Search for the cell housing the specified text and yield its [x, y] center coordinate. 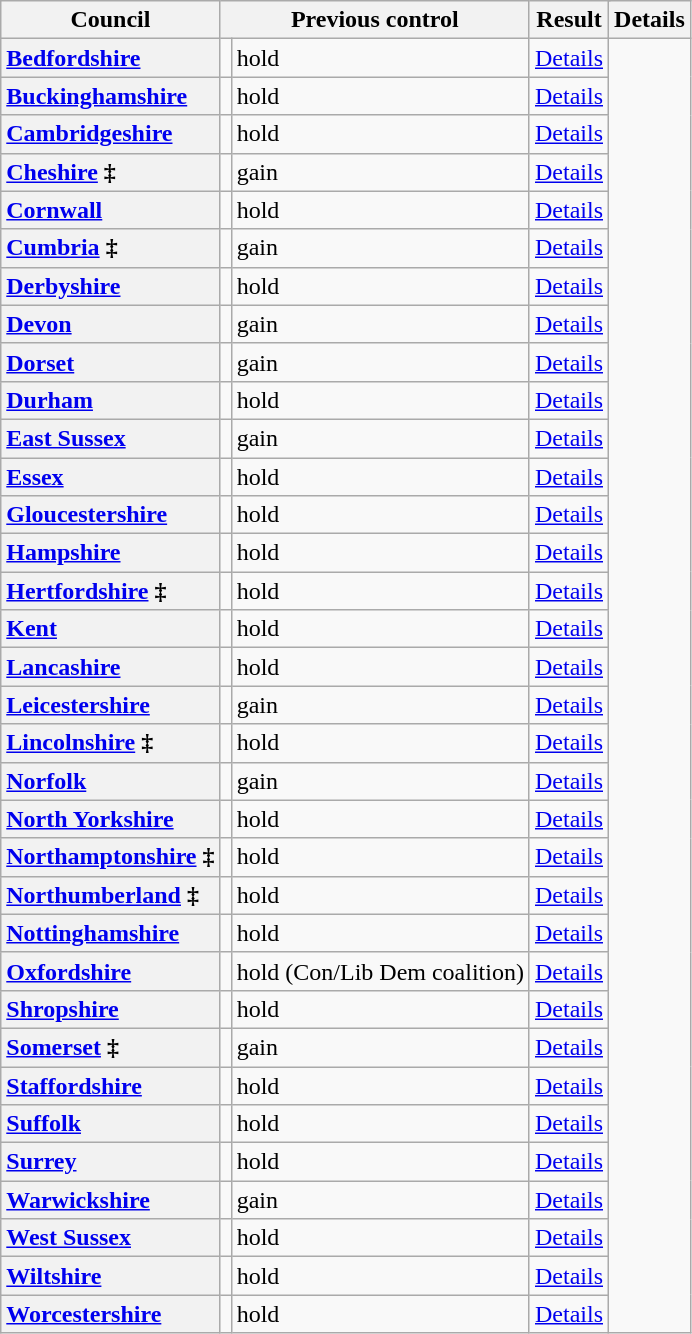
Nottinghamshire [110, 933]
Council [110, 20]
Cambridgeshire [110, 134]
Kent [110, 629]
Oxfordshire [110, 971]
Bedfordshire [110, 58]
Staffordshire [110, 1085]
Derbyshire [110, 286]
East Sussex [110, 438]
Wiltshire [110, 1276]
hold (Con/Lib Dem coalition) [380, 971]
Northamptonshire ‡ [110, 857]
Lancashire [110, 667]
Cumbria ‡ [110, 248]
Lincolnshire ‡ [110, 743]
West Sussex [110, 1238]
Surrey [110, 1162]
Hampshire [110, 553]
Hertfordshire ‡ [110, 591]
Dorset [110, 362]
Suffolk [110, 1124]
Norfolk [110, 781]
Devon [110, 324]
Result [568, 20]
Buckinghamshire [110, 96]
Worcestershire [110, 1314]
Northumberland ‡ [110, 895]
Warwickshire [110, 1200]
Durham [110, 400]
North Yorkshire [110, 819]
Gloucestershire [110, 515]
Leicestershire [110, 705]
Shropshire [110, 1009]
Cornwall [110, 210]
Cheshire ‡ [110, 172]
Essex [110, 477]
Previous control [374, 20]
Somerset ‡ [110, 1047]
